Find where the given text appears and provide that cell's center as (x, y) coordinate. 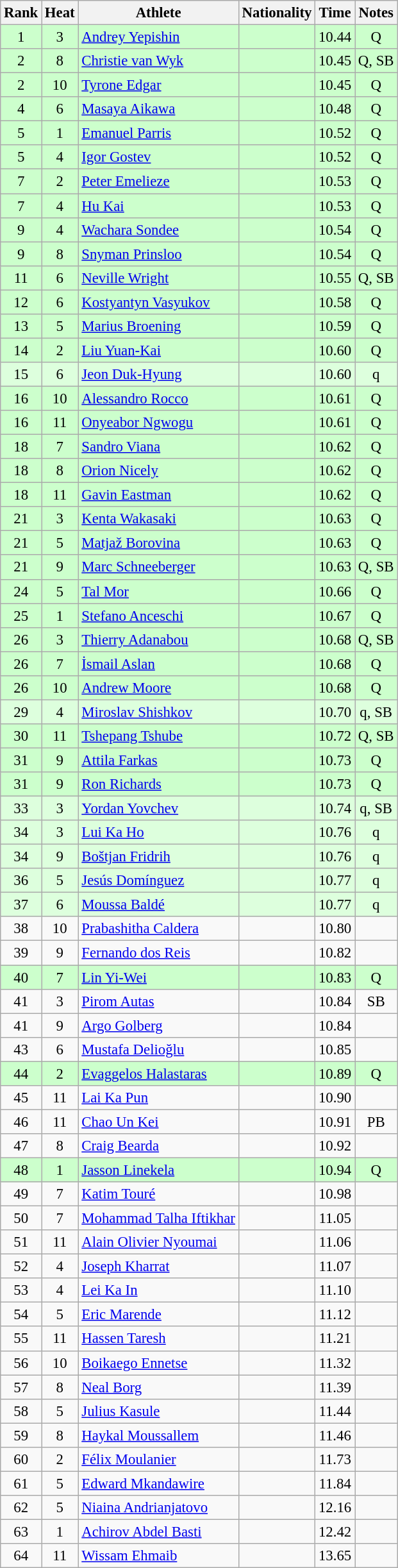
Alessandro Rocco (158, 398)
38 (21, 929)
Andrew Moore (158, 688)
10.91 (335, 1122)
10.48 (335, 109)
Félix Moulanier (158, 1460)
Tal Mor (158, 591)
Masaya Aikawa (158, 109)
Hassen Taresh (158, 1339)
64 (21, 1556)
10.92 (335, 1146)
13.65 (335, 1556)
Miroslav Shishkov (158, 712)
Hu Kai (158, 206)
Peter Emelieze (158, 181)
61 (21, 1483)
Mohammad Talha Iftikhar (158, 1218)
11.10 (335, 1290)
Emanuel Parris (158, 133)
56 (21, 1363)
10.98 (335, 1194)
Tshepang Tshube (158, 736)
Prabashitha Caldera (158, 929)
51 (21, 1242)
Onyeabor Ngwogu (158, 423)
58 (21, 1411)
33 (21, 809)
36 (21, 881)
Notes (376, 13)
Alain Olivier Nyoumai (158, 1242)
39 (21, 953)
Thierry Adanabou (158, 639)
10.44 (335, 37)
Achirov Abdel Basti (158, 1531)
Wissam Ehmaib (158, 1556)
Andrey Yepishin (158, 37)
Pirom Autas (158, 1001)
10.82 (335, 953)
Matjaž Borovina (158, 543)
62 (21, 1508)
10.67 (335, 616)
29 (21, 712)
11.44 (335, 1411)
Lei Ka In (158, 1290)
40 (21, 977)
11.12 (335, 1315)
12.42 (335, 1531)
Julius Kasule (158, 1411)
Jeon Duk-Hyung (158, 375)
Heat (60, 13)
Time (335, 13)
Gavin Eastman (158, 495)
47 (21, 1146)
Lin Yi-Wei (158, 977)
Moussa Baldé (158, 905)
Snyman Prinsloo (158, 254)
11.05 (335, 1218)
Christie van Wyk (158, 61)
10.80 (335, 929)
10.72 (335, 736)
10.70 (335, 712)
Fernando dos Reis (158, 953)
10.90 (335, 1098)
10.59 (335, 326)
Argo Golberg (158, 1025)
SB (376, 1001)
Jesús Domínguez (158, 881)
45 (21, 1098)
24 (21, 591)
37 (21, 905)
Neville Wright (158, 278)
Rank (21, 13)
11.07 (335, 1267)
Igor Gostev (158, 157)
Yordan Yovchev (158, 809)
Marc Schneeberger (158, 568)
43 (21, 1049)
Niaina Andrianjatovo (158, 1508)
12 (21, 302)
13 (21, 326)
Chao Un Kei (158, 1122)
48 (21, 1170)
Boštjan Fridrih (158, 857)
11.73 (335, 1460)
63 (21, 1531)
15 (21, 375)
10.89 (335, 1074)
Stefano Anceschi (158, 616)
PB (376, 1122)
Neal Borg (158, 1387)
10.66 (335, 591)
Athlete (158, 13)
Lai Ka Pun (158, 1098)
Edward Mkandawire (158, 1483)
Kostyantyn Vasyukov (158, 302)
Mustafa Delioğlu (158, 1049)
52 (21, 1267)
Jasson Linekela (158, 1170)
Orion Nicely (158, 471)
Boikaego Ennetse (158, 1363)
10.85 (335, 1049)
Kenta Wakasaki (158, 519)
59 (21, 1435)
Evaggelos Halastaras (158, 1074)
11.21 (335, 1339)
Lui Ka Ho (158, 832)
Marius Broening (158, 326)
11.84 (335, 1483)
Joseph Kharrat (158, 1267)
10.58 (335, 302)
10.55 (335, 278)
49 (21, 1194)
60 (21, 1460)
54 (21, 1315)
10.94 (335, 1170)
57 (21, 1387)
50 (21, 1218)
10.83 (335, 977)
30 (21, 736)
11.06 (335, 1242)
Sandro Viana (158, 447)
İsmail Aslan (158, 664)
11.39 (335, 1387)
14 (21, 350)
Liu Yuan-Kai (158, 350)
Katim Touré (158, 1194)
Eric Marende (158, 1315)
46 (21, 1122)
10.74 (335, 809)
Nationality (277, 13)
Ron Richards (158, 784)
11.32 (335, 1363)
12.16 (335, 1508)
25 (21, 616)
55 (21, 1339)
Haykal Moussallem (158, 1435)
Wachara Sondee (158, 230)
11.46 (335, 1435)
44 (21, 1074)
53 (21, 1290)
Craig Bearda (158, 1146)
Tyrone Edgar (158, 85)
Attila Farkas (158, 760)
